Find where the given text appears and provide that cell's center as (X, Y) coordinate. 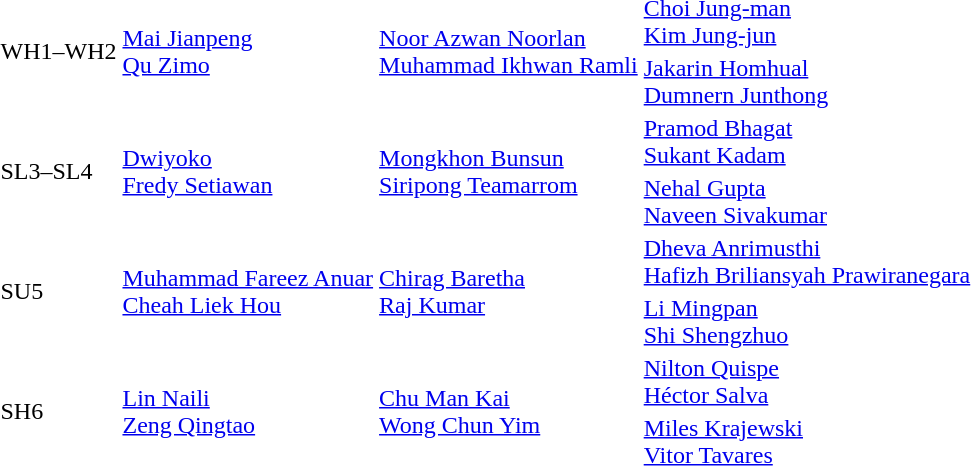
Muhammad Fareez Anuar Cheah Liek Hou (248, 292)
Dwiyoko Fredy Setiawan (248, 172)
Mongkhon Bunsun Siripong Teamarrom (509, 172)
Chirag Baretha Raj Kumar (509, 292)
